Return (x, y) of the center of cell containing provided text 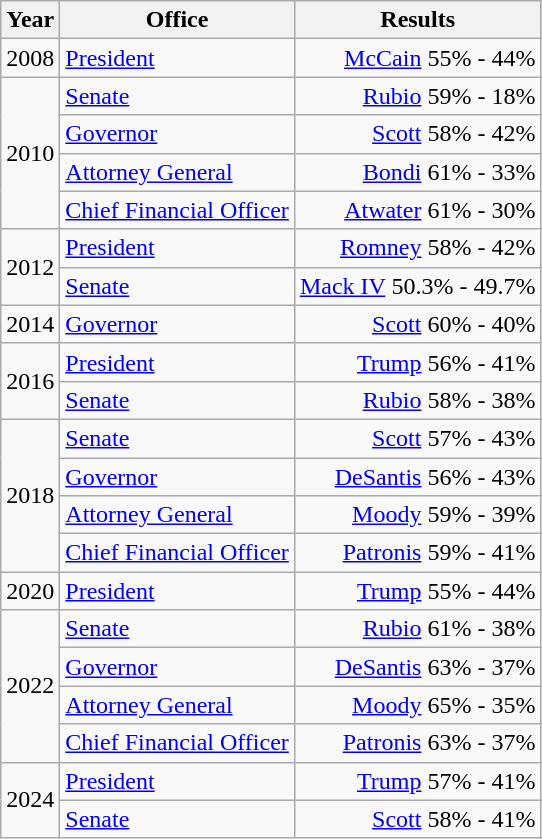
2024 (30, 800)
Trump 57% - 41% (418, 781)
2018 (30, 495)
Moody 65% - 35% (418, 705)
Mack IV 50.3% - 49.7% (418, 286)
2012 (30, 267)
Results (418, 20)
Scott 57% - 43% (418, 438)
Rubio 59% - 18% (418, 96)
Scott 58% - 42% (418, 134)
2010 (30, 153)
2020 (30, 591)
Trump 55% - 44% (418, 591)
DeSantis 56% - 43% (418, 477)
McCain 55% - 44% (418, 58)
Office (178, 20)
Rubio 61% - 38% (418, 629)
Year (30, 20)
2016 (30, 381)
Bondi 61% - 33% (418, 172)
Patronis 59% - 41% (418, 553)
2014 (30, 324)
Romney 58% - 42% (418, 248)
2022 (30, 686)
DeSantis 63% - 37% (418, 667)
Rubio 58% - 38% (418, 400)
Trump 56% - 41% (418, 362)
Moody 59% - 39% (418, 515)
Scott 58% - 41% (418, 819)
Atwater 61% - 30% (418, 210)
Scott 60% - 40% (418, 324)
2008 (30, 58)
Patronis 63% - 37% (418, 743)
